Identify which cell holds the provided text, then report its [x, y] central coordinate. 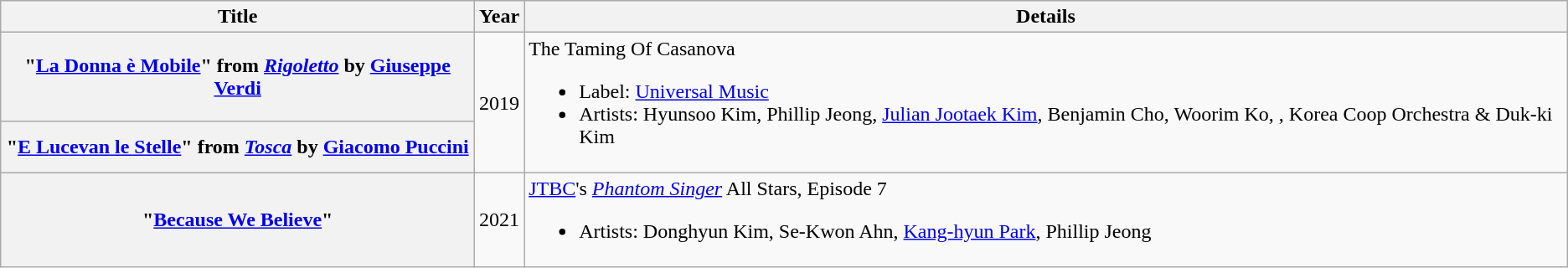
Title [238, 17]
"La Donna è Mobile" from Rigoletto by Giuseppe Verdi [238, 77]
2019 [499, 102]
"Because We Believe" [238, 219]
Year [499, 17]
JTBC's Phantom Singer All Stars, Episode 7Artists: Donghyun Kim, Se-Kwon Ahn, Kang-hyun Park, Phillip Jeong [1046, 219]
2021 [499, 219]
Details [1046, 17]
"E Lucevan le Stelle" from Tosca by Giacomo Puccini [238, 147]
